Detect which cell encompasses the target text, then output its [x, y] center coordinate. 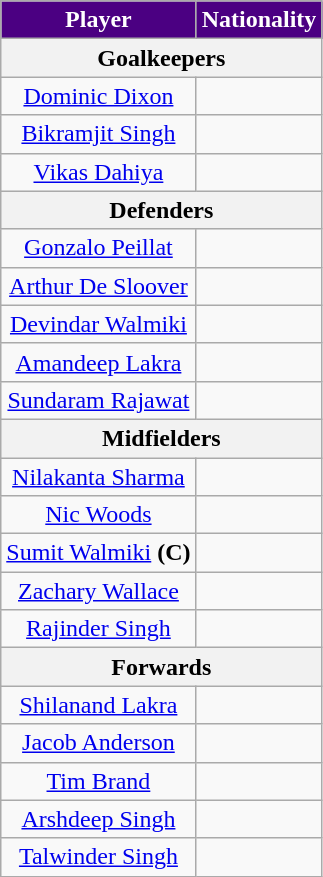
Gonzalo Peillat [98, 248]
Amandeep Lakra [98, 362]
Talwinder Singh [98, 857]
Dominic Dixon [98, 96]
Player [98, 20]
Nationality [259, 20]
Bikramjit Singh [98, 134]
Sundaram Rajawat [98, 400]
Vikas Dahiya [98, 172]
Arshdeep Singh [98, 819]
Goalkeepers [162, 58]
Defenders [162, 210]
Tim Brand [98, 781]
Devindar Walmiki [98, 324]
Shilanand Lakra [98, 705]
Nilakanta Sharma [98, 477]
Arthur De Sloover [98, 286]
Midfielders [162, 438]
Sumit Walmiki (C) [98, 553]
Rajinder Singh [98, 629]
Nic Woods [98, 515]
Forwards [162, 667]
Zachary Wallace [98, 591]
Jacob Anderson [98, 743]
